Provide the [X, Y] coordinate of the cell's center where the given text is located.  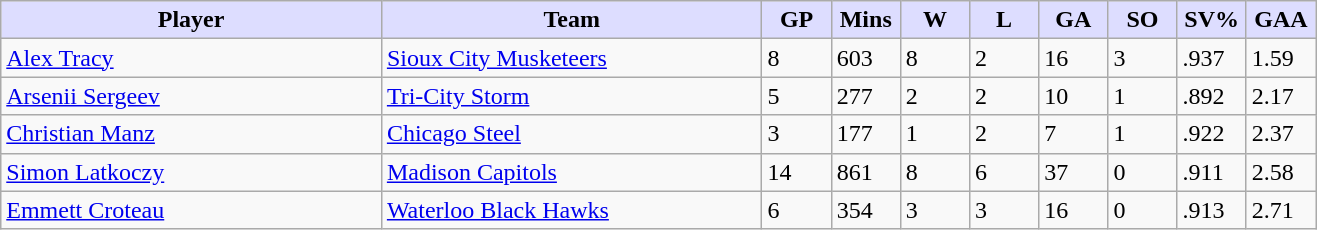
2.71 [1280, 210]
Mins [866, 20]
Christian Manz [192, 134]
Madison Capitols [572, 172]
277 [866, 96]
.911 [1212, 172]
L [1004, 20]
14 [796, 172]
Arsenii Sergeev [192, 96]
2.58 [1280, 172]
177 [866, 134]
354 [866, 210]
Player [192, 20]
7 [1074, 134]
Alex Tracy [192, 58]
.892 [1212, 96]
W [934, 20]
5 [796, 96]
Team [572, 20]
GAA [1280, 20]
Emmett Croteau [192, 210]
Tri-City Storm [572, 96]
GP [796, 20]
SV% [1212, 20]
603 [866, 58]
37 [1074, 172]
SO [1142, 20]
10 [1074, 96]
1.59 [1280, 58]
GA [1074, 20]
861 [866, 172]
2.37 [1280, 134]
.913 [1212, 210]
.922 [1212, 134]
.937 [1212, 58]
Sioux City Musketeers [572, 58]
2.17 [1280, 96]
Simon Latkoczy [192, 172]
Waterloo Black Hawks [572, 210]
Chicago Steel [572, 134]
